Pinpoint the cell where the given text exists, returning its (x, y) midpoint coordinate. 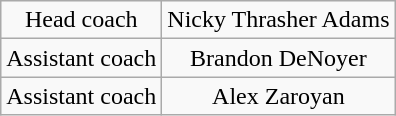
Head coach (82, 20)
Nicky Thrasher Adams (278, 20)
Brandon DeNoyer (278, 58)
Alex Zaroyan (278, 96)
